Scan for the cell matching the given text and deliver its (X, Y) coordinate at center. 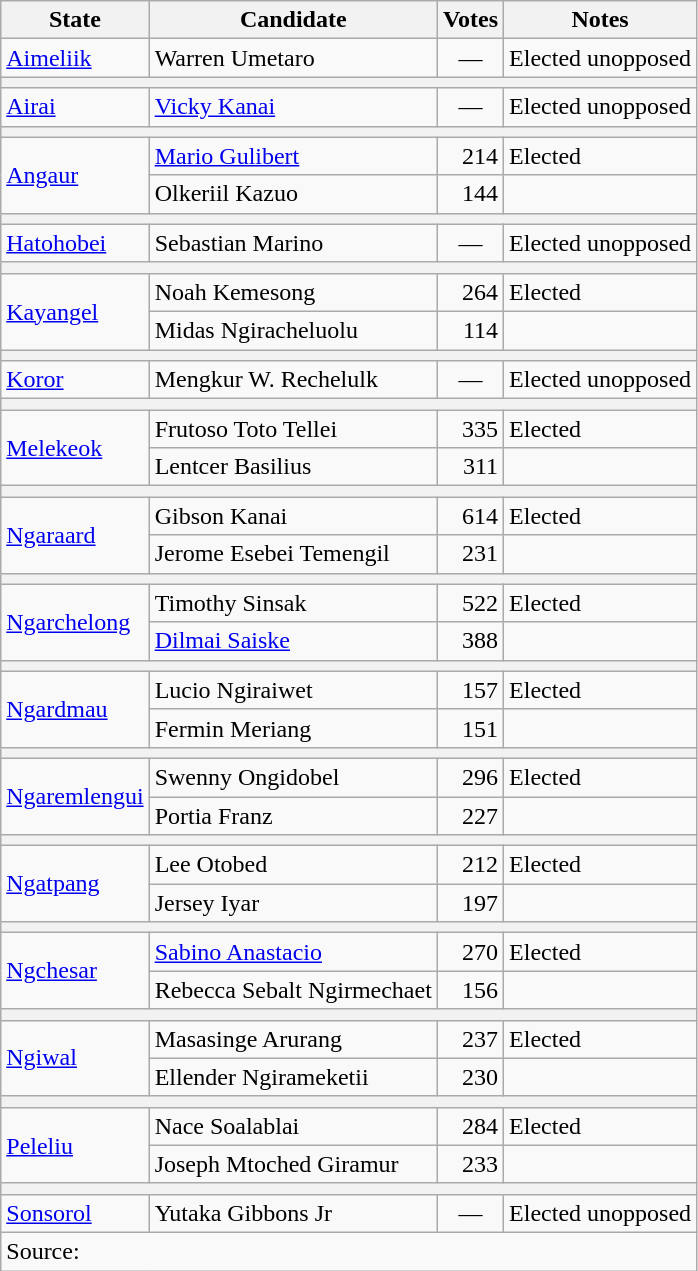
Votes (470, 20)
Ngatpang (75, 884)
Midas Ngiracheluolu (293, 330)
212 (470, 865)
Peleliu (75, 1145)
Notes (600, 20)
227 (470, 815)
614 (470, 516)
Sabino Anastacio (293, 952)
Aimeliik (75, 58)
Timothy Sinsak (293, 603)
Ngaraard (75, 535)
335 (470, 429)
231 (470, 554)
Jerome Esebei Temengil (293, 554)
237 (470, 1039)
Yutaka Gibbons Jr (293, 1213)
Angaur (75, 175)
State (75, 20)
Ngardmau (75, 709)
Sonsorol (75, 1213)
Dilmai Saiske (293, 641)
Melekeok (75, 448)
284 (470, 1126)
Portia Franz (293, 815)
Lentcer Basilius (293, 467)
230 (470, 1077)
144 (470, 194)
270 (470, 952)
311 (470, 467)
Masasinge Arurang (293, 1039)
Swenny Ongidobel (293, 777)
214 (470, 156)
Frutoso Toto Tellei (293, 429)
Candidate (293, 20)
Ellender Ngirameketii (293, 1077)
Ngarchelong (75, 622)
Airai (75, 107)
Kayangel (75, 311)
522 (470, 603)
233 (470, 1164)
151 (470, 728)
114 (470, 330)
Noah Kemesong (293, 292)
Lee Otobed (293, 865)
Mario Gulibert (293, 156)
157 (470, 690)
Ngiwal (75, 1058)
Joseph Mtoched Giramur (293, 1164)
Warren Umetaro (293, 58)
Rebecca Sebalt Ngirmechaet (293, 990)
Lucio Ngiraiwet (293, 690)
Koror (75, 380)
388 (470, 641)
Hatohobei (75, 243)
197 (470, 903)
Olkeriil Kazuo (293, 194)
Source: (349, 1251)
Gibson Kanai (293, 516)
Mengkur W. Rechelulk (293, 380)
156 (470, 990)
Ngchesar (75, 971)
Fermin Meriang (293, 728)
Sebastian Marino (293, 243)
296 (470, 777)
Ngaremlengui (75, 796)
Nace Soalablai (293, 1126)
264 (470, 292)
Vicky Kanai (293, 107)
Jersey Iyar (293, 903)
